From the cell containing the given text, extract its center point as [x, y] coordinate. 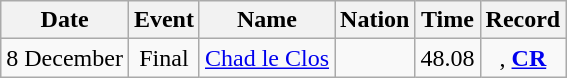
Name [266, 20]
48.08 [448, 58]
Time [448, 20]
, CR [523, 58]
8 December [65, 58]
Final [164, 58]
Chad le Clos [266, 58]
Nation [375, 20]
Date [65, 20]
Event [164, 20]
Record [523, 20]
